Find where the given text appears and provide that cell's center as [X, Y] coordinate. 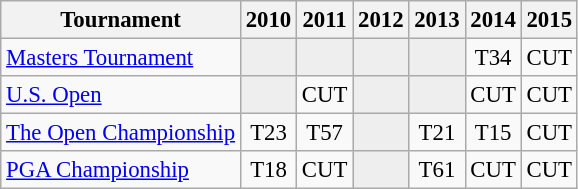
PGA Championship [121, 170]
2012 [381, 20]
2011 [325, 20]
The Open Championship [121, 133]
T57 [325, 133]
T61 [437, 170]
T34 [493, 58]
2010 [268, 20]
2013 [437, 20]
T18 [268, 170]
T21 [437, 133]
Tournament [121, 20]
2015 [549, 20]
T15 [493, 133]
Masters Tournament [121, 58]
T23 [268, 133]
2014 [493, 20]
U.S. Open [121, 95]
